Provide the (x, y) coordinate of the cell's center where the given text is located.  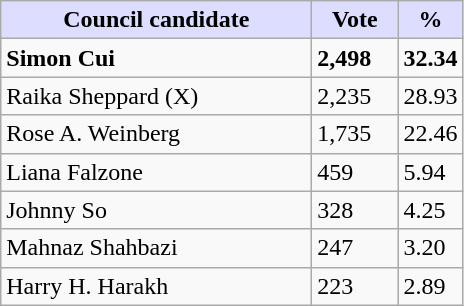
2,235 (355, 96)
28.93 (430, 96)
2.89 (430, 286)
1,735 (355, 134)
223 (355, 286)
2,498 (355, 58)
Simon Cui (156, 58)
Liana Falzone (156, 172)
3.20 (430, 248)
Harry H. Harakh (156, 286)
459 (355, 172)
Johnny So (156, 210)
32.34 (430, 58)
Rose A. Weinberg (156, 134)
5.94 (430, 172)
22.46 (430, 134)
% (430, 20)
328 (355, 210)
4.25 (430, 210)
247 (355, 248)
Vote (355, 20)
Council candidate (156, 20)
Raika Sheppard (X) (156, 96)
Mahnaz Shahbazi (156, 248)
